Pinpoint the cell where the given text exists, returning its (x, y) midpoint coordinate. 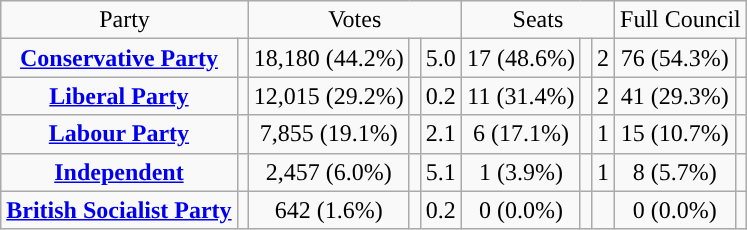
76 (54.3%) (676, 58)
18,180 (44.2%) (328, 58)
Liberal Party (119, 96)
12,015 (29.2%) (328, 96)
British Socialist Party (119, 210)
11 (31.4%) (520, 96)
6 (17.1%) (520, 134)
Seats (538, 20)
2,457 (6.0%) (328, 172)
642 (1.6%) (328, 210)
17 (48.6%) (520, 58)
8 (5.7%) (676, 172)
Votes (354, 20)
Party (124, 20)
Conservative Party (119, 58)
5.0 (440, 58)
7,855 (19.1%) (328, 134)
Labour Party (119, 134)
1 (3.9%) (520, 172)
41 (29.3%) (676, 96)
Independent (119, 172)
2.1 (440, 134)
Full Council (681, 20)
15 (10.7%) (676, 134)
5.1 (440, 172)
